Determine the (X, Y) coordinate at the center of the cell enclosing the given text.  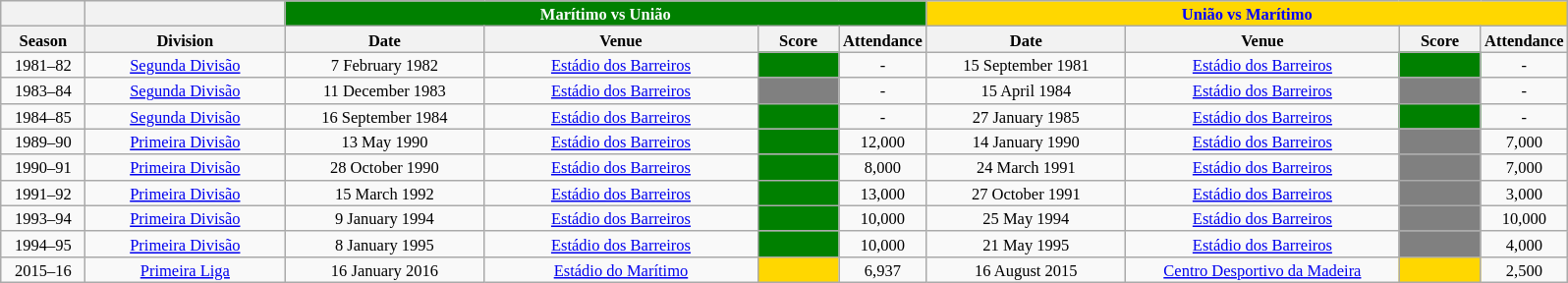
9 January 1994 (385, 218)
21 May 1995 (1026, 244)
25 May 1994 (1026, 218)
Primeira Liga (185, 269)
1993–94 (43, 218)
1991–92 (43, 193)
Centro Desportivo da Madeira (1262, 269)
12,000 (882, 141)
14 January 1990 (1026, 141)
1990–91 (43, 167)
1994–95 (43, 244)
Season (43, 39)
13 May 1990 (385, 141)
15 April 1984 (1026, 90)
11 December 1983 (385, 90)
16 September 1984 (385, 116)
15 September 1981 (1026, 65)
15 March 1992 (385, 193)
3,000 (1525, 193)
7 February 1982 (385, 65)
União vs Marítimo (1248, 14)
27 January 1985 (1026, 116)
6,937 (882, 269)
28 October 1990 (385, 167)
2,500 (1525, 269)
24 March 1991 (1026, 167)
Estádio do Marítimo (621, 269)
Division (185, 39)
16 January 2016 (385, 269)
4,000 (1525, 244)
16 August 2015 (1026, 269)
1984–85 (43, 116)
1983–84 (43, 90)
1989–90 (43, 141)
Marítimo vs União (605, 14)
2015–16 (43, 269)
13,000 (882, 193)
27 October 1991 (1026, 193)
8 January 1995 (385, 244)
1981–82 (43, 65)
8,000 (882, 167)
